Return (x, y) of the center of cell containing provided text 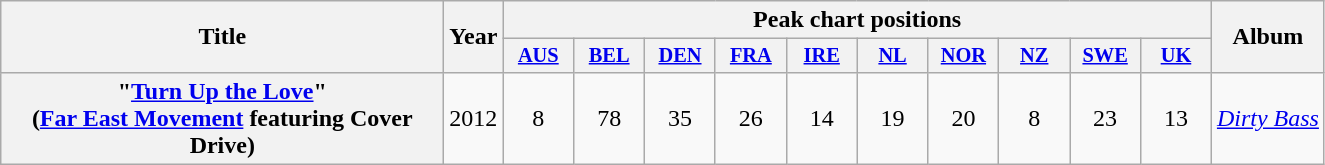
NOR (964, 56)
78 (610, 118)
14 (822, 118)
13 (1176, 118)
NL (892, 56)
2012 (474, 118)
IRE (822, 56)
26 (750, 118)
"Turn Up the Love"(Far East Movement featuring Cover Drive) (222, 118)
UK (1176, 56)
BEL (610, 56)
19 (892, 118)
Year (474, 37)
NZ (1034, 56)
20 (964, 118)
SWE (1106, 56)
Peak chart positions (858, 20)
AUS (538, 56)
35 (680, 118)
Album (1268, 37)
23 (1106, 118)
FRA (750, 56)
Dirty Bass (1268, 118)
Title (222, 37)
DEN (680, 56)
